From the cell containing the given text, extract its center point as (X, Y) coordinate. 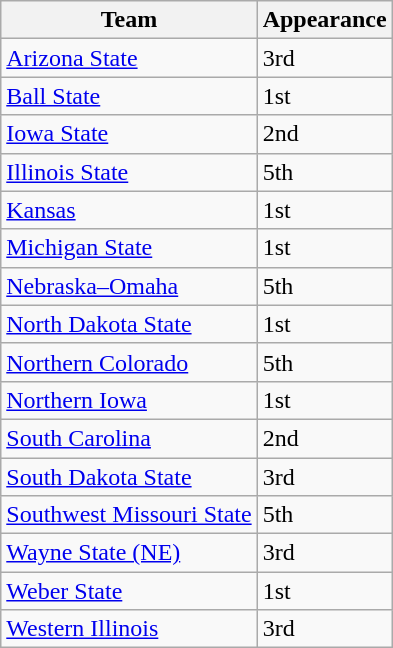
Team (129, 20)
South Dakota State (129, 477)
Michigan State (129, 248)
Arizona State (129, 58)
Northern Iowa (129, 400)
Nebraska–Omaha (129, 286)
Ball State (129, 96)
South Carolina (129, 438)
Iowa State (129, 134)
North Dakota State (129, 324)
Southwest Missouri State (129, 515)
Western Illinois (129, 629)
Weber State (129, 591)
Illinois State (129, 172)
Wayne State (NE) (129, 553)
Appearance (324, 20)
Kansas (129, 210)
Northern Colorado (129, 362)
